Return (x, y) of the center of cell containing provided text 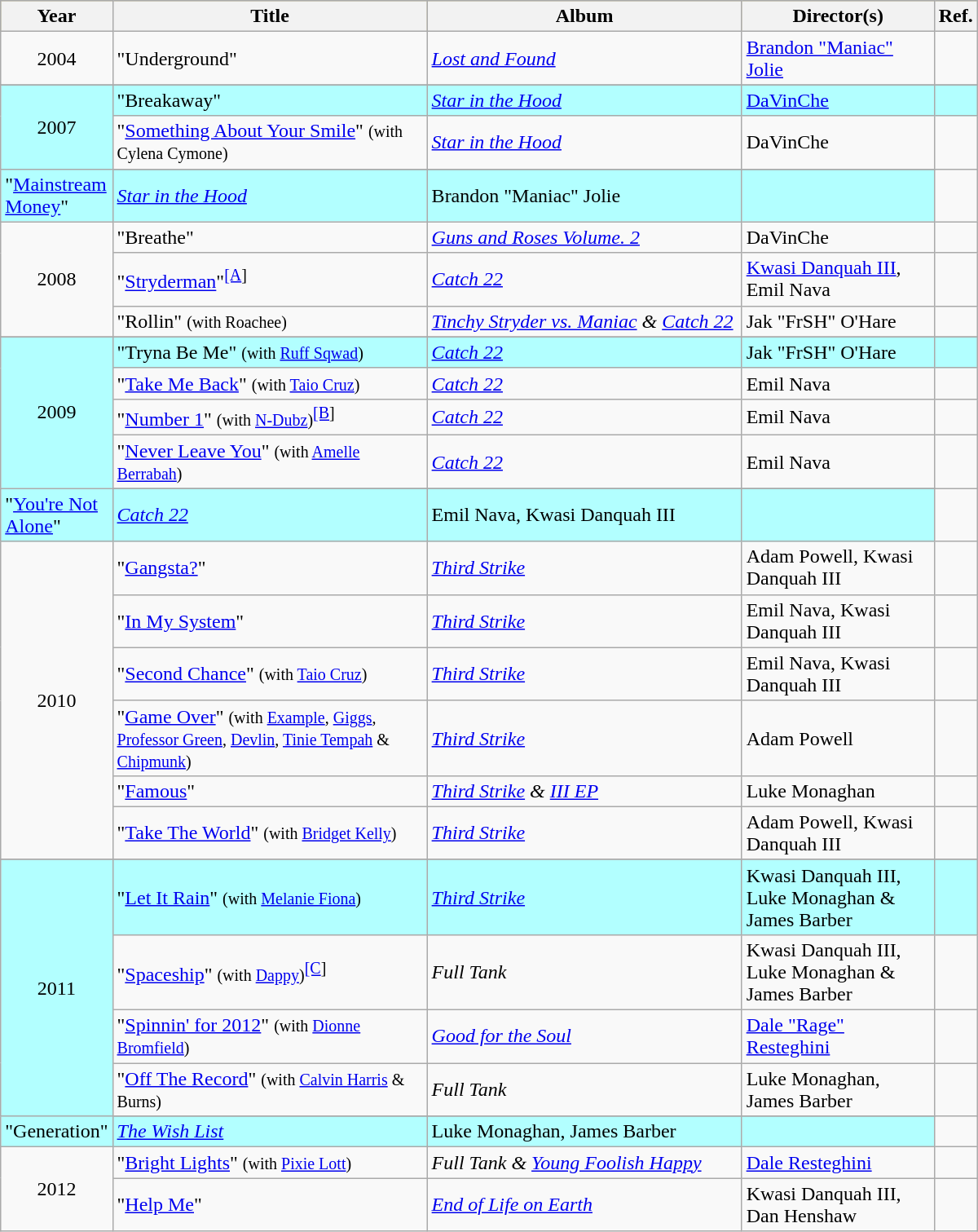
2012 (57, 1189)
"Off The Record" (with Calvin Harris & Burns) (270, 1089)
Kwasi Danquah III, Dan Henshaw (838, 1205)
Good for the Soul (584, 1037)
Dale "Rage" Resteghini (838, 1037)
"Never Leave You" (with Amelle Berrabah) (270, 461)
"Rollin" (with Roachee) (270, 321)
Full Tank & Young Foolish Happy (584, 1163)
2009 (57, 413)
"Bright Lights" (with Pixie Lott) (270, 1163)
Third Strike & III EP (584, 791)
"Help Me" (270, 1205)
Kwasi Danquah III, Emil Nava (838, 279)
Year (57, 16)
"Spinnin' for 2012" (with Dionne Bromfield) (270, 1037)
The Wish List (270, 1132)
"Something About Your Smile" (with Cylena Cymone) (270, 142)
"Stryderman"[A] (270, 279)
"Underground" (270, 59)
"Spaceship" (with Dappy)[C] (270, 972)
Ref. (955, 16)
"Game Over" (with Example, Giggs, Professor Green, Devlin, Tinie Tempah & Chipmunk) (270, 738)
Tinchy Stryder vs. Maniac & Catch 22 (584, 321)
"Mainstream Money" (57, 196)
"Second Chance" (with Taio Cruz) (270, 673)
Album (584, 16)
"Let It Rain" (with Melanie Fiona) (270, 897)
"Take Me Back" (with Taio Cruz) (270, 383)
"Take The World" (with Bridget Kelly) (270, 833)
Guns and Roses Volume. 2 (584, 237)
2011 (57, 987)
"In My System" (270, 621)
2007 (57, 127)
"You're Not Alone" (57, 515)
Luke Monaghan (838, 791)
"Tryna Be Me" (with Ruff Sqwad) (270, 352)
"Breathe" (270, 237)
2010 (57, 700)
Dale Resteghini (838, 1163)
2008 (57, 279)
Lost and Found (584, 59)
Title (270, 16)
"Famous" (270, 791)
2004 (57, 59)
"Generation" (57, 1132)
"Number 1" (with N-Dubz)[B] (270, 417)
"Gangsta?" (270, 567)
"Breakaway" (270, 100)
Adam Powell (838, 738)
Director(s) (838, 16)
End of Life on Earth (584, 1205)
